Extract the (x, y) coordinate from the center of the cell holding the provided text.  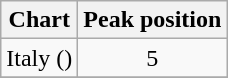
Peak position (152, 20)
Italy () (40, 58)
5 (152, 58)
Chart (40, 20)
